Scan for the cell matching the given text and deliver its (x, y) coordinate at center. 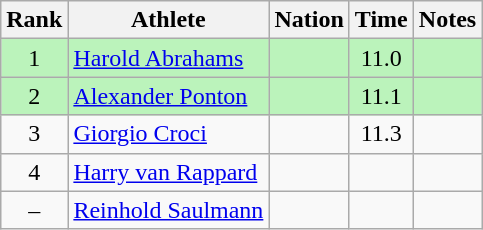
Reinhold Saulmann (168, 210)
Harry van Rappard (168, 172)
Alexander Ponton (168, 96)
4 (34, 172)
11.0 (381, 58)
Time (381, 20)
Athlete (168, 20)
Harold Abrahams (168, 58)
1 (34, 58)
2 (34, 96)
Giorgio Croci (168, 134)
Nation (309, 20)
11.3 (381, 134)
3 (34, 134)
11.1 (381, 96)
Rank (34, 20)
– (34, 210)
Notes (447, 20)
